Determine the (x, y) coordinate at the center of the cell enclosing the given text.  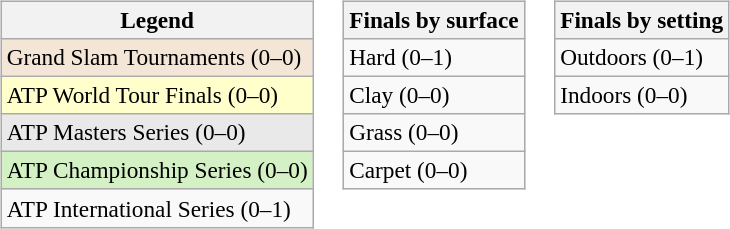
ATP Championship Series (0–0) (157, 171)
Finals by surface (434, 20)
ATP International Series (0–1) (157, 208)
Carpet (0–0) (434, 171)
Hard (0–1) (434, 57)
Grass (0–0) (434, 133)
Grand Slam Tournaments (0–0) (157, 57)
Clay (0–0) (434, 95)
ATP World Tour Finals (0–0) (157, 95)
Outdoors (0–1) (642, 57)
Indoors (0–0) (642, 95)
ATP Masters Series (0–0) (157, 133)
Finals by setting (642, 20)
Legend (157, 20)
